For the text-containing cell, return its midpoint in (X, Y) coordinate format. 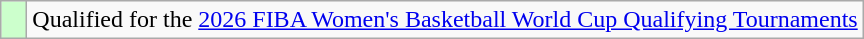
Qualified for the 2026 FIBA Women's Basketball World Cup Qualifying Tournaments (445, 20)
